Output the [x, y] coordinate of the center of the cell containing the given text.  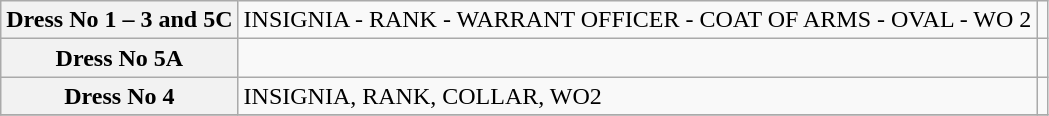
Dress No 1 – 3 and 5C [120, 20]
Dress No 5A [120, 58]
INSIGNIA - RANK - WARRANT OFFICER - COAT OF ARMS - OVAL - WO 2 [638, 20]
INSIGNIA, RANK, COLLAR, WO2 [638, 96]
Dress No 4 [120, 96]
